Locate the cell with the specified text and output its [x, y] center coordinate. 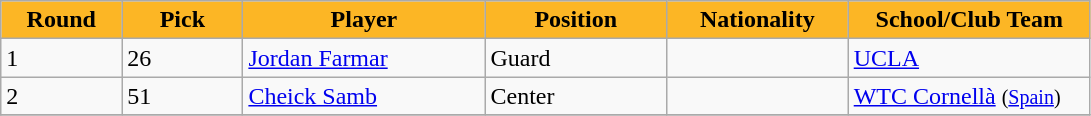
WTC Cornellà (Spain) [969, 96]
Guard [576, 58]
Player [364, 20]
1 [62, 58]
Center [576, 96]
Pick [182, 20]
UCLA [969, 58]
2 [62, 96]
Jordan Farmar [364, 58]
Cheick Samb [364, 96]
School/Club Team [969, 20]
Round [62, 20]
Position [576, 20]
Nationality [758, 20]
26 [182, 58]
51 [182, 96]
